Provide the (X, Y) coordinate of the cell's center where the given text is located.  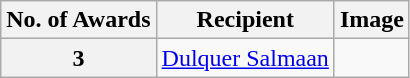
Dulquer Salmaan (245, 58)
3 (78, 58)
No. of Awards (78, 20)
Recipient (245, 20)
Image (372, 20)
